For the text-containing cell, return its midpoint in (X, Y) coordinate format. 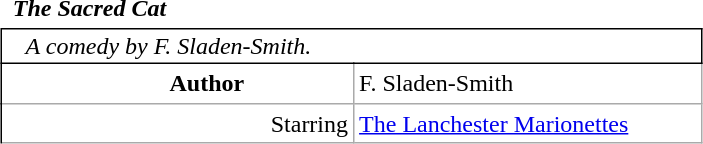
F. Sladen-Smith (528, 83)
The Lanchester Marionettes (528, 123)
A comedy by F. Sladen-Smith. (352, 46)
Starring (178, 123)
Author (178, 83)
